Search for the cell housing the specified text and yield its [x, y] center coordinate. 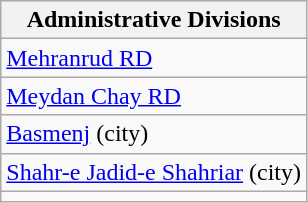
Meydan Chay RD [154, 96]
Shahr-e Jadid-e Shahriar (city) [154, 172]
Administrative Divisions [154, 20]
Basmenj (city) [154, 134]
Mehranrud RD [154, 58]
